Identify which cell holds the provided text, then report its (X, Y) central coordinate. 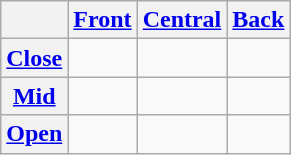
Open (34, 134)
Mid (34, 96)
Front (102, 20)
Back (258, 20)
Central (182, 20)
Close (34, 58)
